Output the (X, Y) coordinate of the center of the cell containing the given text.  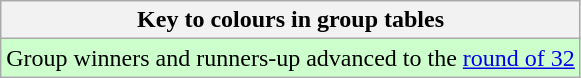
Key to colours in group tables (291, 20)
Group winners and runners-up advanced to the round of 32 (291, 58)
